Find where the given text appears and provide that cell's center as (X, Y) coordinate. 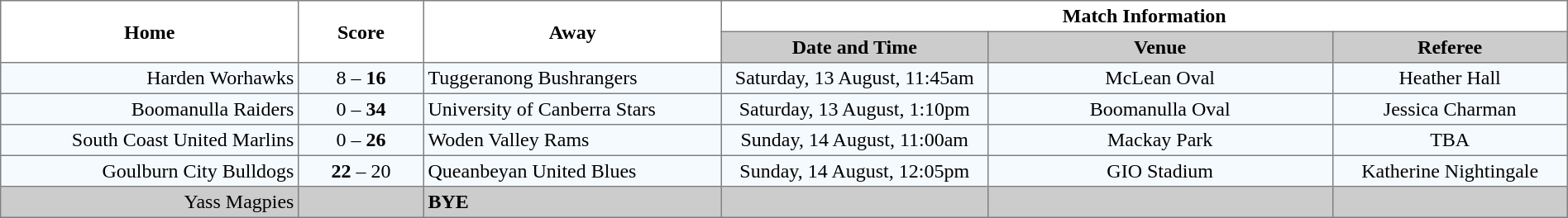
Heather Hall (1450, 78)
Boomanulla Raiders (150, 109)
Sunday, 14 August, 11:00am (854, 140)
Date and Time (854, 47)
Yass Magpies (150, 202)
Match Information (1145, 17)
Home (150, 31)
Saturday, 13 August, 1:10pm (854, 109)
0 – 26 (361, 140)
University of Canberra Stars (572, 109)
Saturday, 13 August, 11:45am (854, 78)
BYE (572, 202)
Tuggeranong Bushrangers (572, 78)
Queanbeyan United Blues (572, 171)
Referee (1450, 47)
Goulburn City Bulldogs (150, 171)
8 – 16 (361, 78)
Venue (1159, 47)
Score (361, 31)
22 – 20 (361, 171)
Woden Valley Rams (572, 140)
GIO Stadium (1159, 171)
South Coast United Marlins (150, 140)
Mackay Park (1159, 140)
Sunday, 14 August, 12:05pm (854, 171)
Boomanulla Oval (1159, 109)
TBA (1450, 140)
0 – 34 (361, 109)
McLean Oval (1159, 78)
Jessica Charman (1450, 109)
Away (572, 31)
Katherine Nightingale (1450, 171)
Harden Worhawks (150, 78)
